Return (X, Y) of the center of cell containing provided text 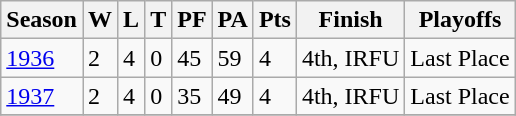
Playoffs (460, 20)
59 (232, 58)
1936 (42, 58)
T (158, 20)
Pts (274, 20)
PF (192, 20)
49 (232, 96)
35 (192, 96)
1937 (42, 96)
W (100, 20)
PA (232, 20)
45 (192, 58)
Finish (350, 20)
Season (42, 20)
L (132, 20)
